From the cell containing the given text, extract its center point as [x, y] coordinate. 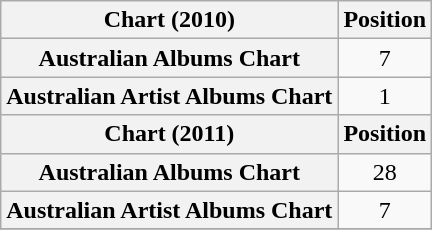
28 [385, 172]
Chart (2010) [170, 20]
1 [385, 96]
Chart (2011) [170, 134]
